Return the (x, y) coordinate for the center point of the cell that contains the specified text.  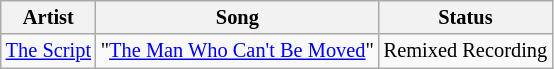
Remixed Recording (466, 51)
Song (238, 17)
Artist (48, 17)
"The Man Who Can't Be Moved" (238, 51)
Status (466, 17)
The Script (48, 51)
